From the cell containing the given text, extract its center point as [x, y] coordinate. 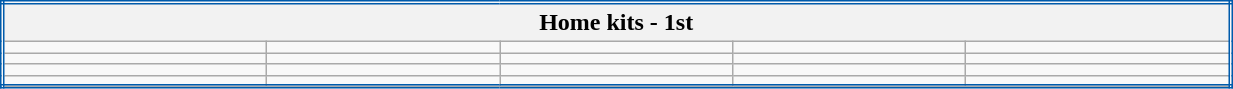
Home kits - 1st [616, 22]
